Locate the cell with the specified text and output its [X, Y] center coordinate. 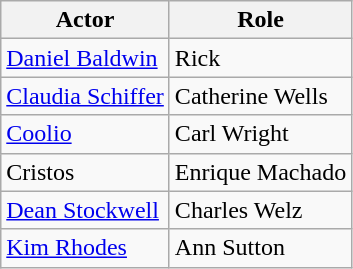
Enrique Machado [260, 172]
Cristos [86, 172]
Carl Wright [260, 134]
Role [260, 20]
Catherine Wells [260, 96]
Actor [86, 20]
Rick [260, 58]
Daniel Baldwin [86, 58]
Claudia Schiffer [86, 96]
Charles Welz [260, 210]
Ann Sutton [260, 248]
Dean Stockwell [86, 210]
Coolio [86, 134]
Kim Rhodes [86, 248]
